Capture the cell that displays the provided text and extract its (X, Y) central coordinate. 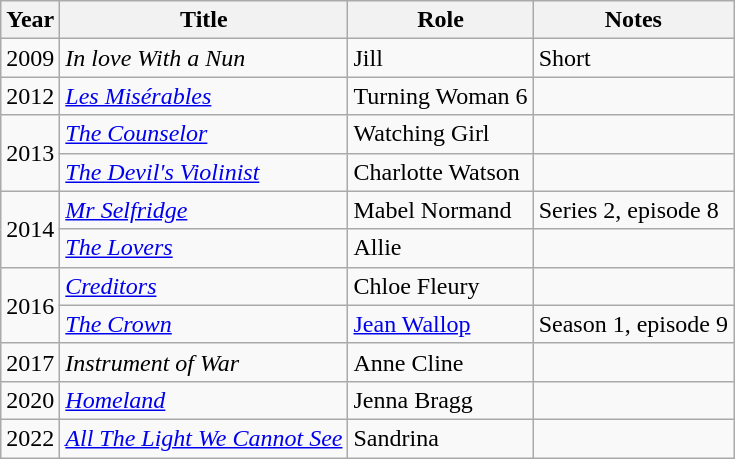
Series 2, episode 8 (633, 210)
Creditors (204, 286)
Jean Wallop (440, 324)
Homeland (204, 400)
Year (30, 20)
The Lovers (204, 248)
Season 1, episode 9 (633, 324)
Les Misérables (204, 96)
Charlotte Watson (440, 172)
2017 (30, 362)
The Counselor (204, 134)
2022 (30, 438)
2013 (30, 153)
Short (633, 58)
The Crown (204, 324)
Sandrina (440, 438)
Role (440, 20)
Notes (633, 20)
Jill (440, 58)
Watching Girl (440, 134)
All The Light We Cannot See (204, 438)
Mabel Normand (440, 210)
Turning Woman 6 (440, 96)
Mr Selfridge (204, 210)
2020 (30, 400)
Allie (440, 248)
2016 (30, 305)
2009 (30, 58)
2012 (30, 96)
Anne Cline (440, 362)
2014 (30, 229)
The Devil's Violinist (204, 172)
In love With a Nun (204, 58)
Instrument of War (204, 362)
Chloe Fleury (440, 286)
Jenna Bragg (440, 400)
Title (204, 20)
